Locate the cell with the specified text and output its [X, Y] center coordinate. 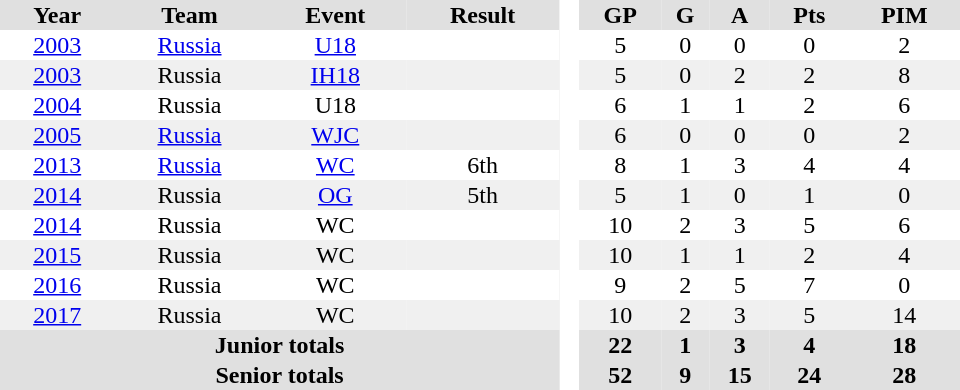
15 [740, 375]
2004 [57, 105]
WJC [336, 135]
6th [482, 165]
2005 [57, 135]
2015 [57, 255]
Pts [809, 15]
IH18 [336, 75]
Team [189, 15]
PIM [904, 15]
Year [57, 15]
Senior totals [280, 375]
GP [620, 15]
22 [620, 345]
OG [336, 195]
2013 [57, 165]
Event [336, 15]
Result [482, 15]
2017 [57, 315]
14 [904, 315]
5th [482, 195]
24 [809, 375]
G [686, 15]
7 [809, 285]
18 [904, 345]
A [740, 15]
Junior totals [280, 345]
28 [904, 375]
2016 [57, 285]
52 [620, 375]
